Find where the given text appears and provide that cell's center as (X, Y) coordinate. 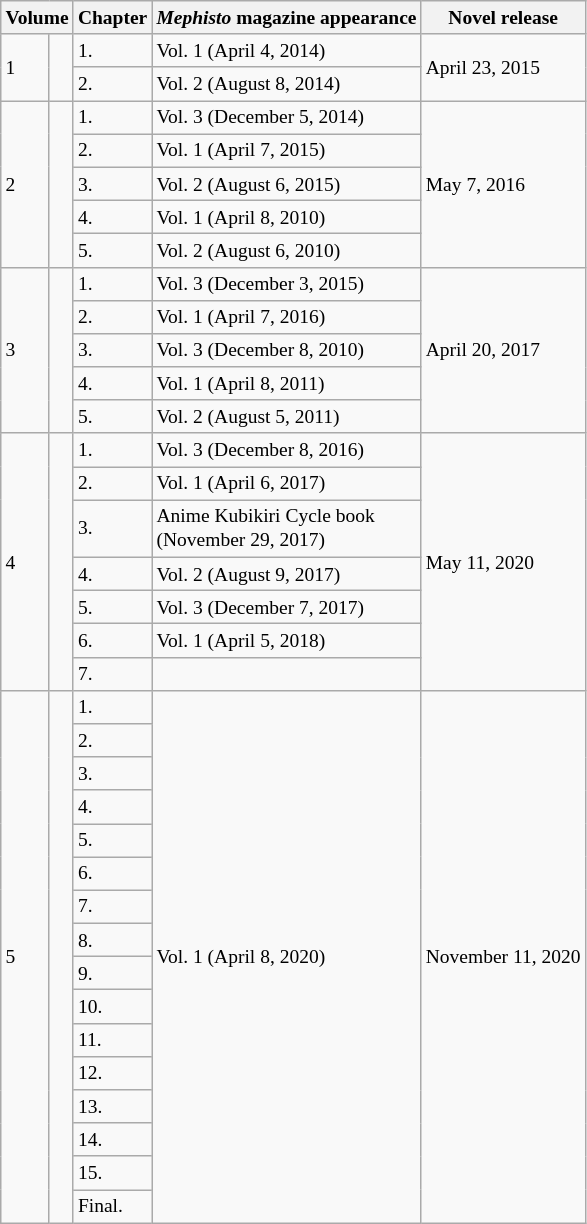
Vol. 2 (August 9, 2017) (286, 574)
Vol. 2 (August 8, 2014) (286, 84)
1 (26, 68)
Vol. 3 (December 8, 2016) (286, 450)
Vol. 1 (April 7, 2015) (286, 150)
Chapter (112, 18)
Vol. 3 (December 5, 2014) (286, 118)
Final. (112, 1206)
Mephisto magazine appearance (286, 18)
5 (26, 956)
Vol. 3 (December 7, 2017) (286, 608)
Vol. 1 (April 7, 2016) (286, 316)
April 20, 2017 (503, 350)
13. (112, 1106)
Vol. 2 (August 6, 2010) (286, 250)
4 (26, 562)
9. (112, 974)
Vol. 1 (April 8, 2011) (286, 384)
10. (112, 1006)
14. (112, 1140)
Vol. 3 (December 3, 2015) (286, 284)
April 23, 2015 (503, 68)
Vol. 1 (April 8, 2020) (286, 956)
Vol. 1 (April 4, 2014) (286, 50)
Vol. 1 (April 8, 2010) (286, 216)
2 (26, 184)
Vol. 2 (August 6, 2015) (286, 184)
Vol. 1 (April 6, 2017) (286, 484)
May 11, 2020 (503, 562)
12. (112, 1072)
Volume (37, 18)
Vol. 2 (August 5, 2011) (286, 416)
8. (112, 940)
11. (112, 1040)
3 (26, 350)
Vol. 1 (April 5, 2018) (286, 640)
Novel release (503, 18)
May 7, 2016 (503, 184)
Vol. 3 (December 8, 2010) (286, 350)
Anime Kubikiri Cycle book(November 29, 2017) (286, 528)
November 11, 2020 (503, 956)
15. (112, 1172)
